Output the (x, y) coordinate of the center of the cell containing the given text.  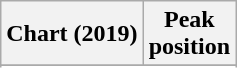
Chart (2019) (72, 34)
Peak position (189, 34)
